Capture the cell that displays the provided text and extract its (x, y) central coordinate. 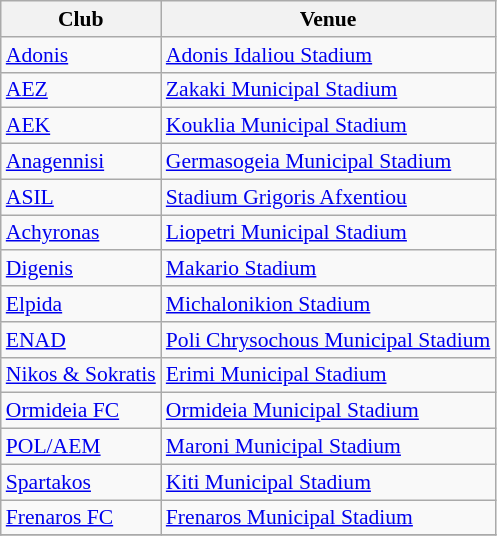
Spartakos (81, 482)
Frenaros FC (81, 518)
Maroni Municipal Stadium (328, 447)
Zakaki Municipal Stadium (328, 90)
Anagennisi (81, 162)
ASIL (81, 197)
AEK (81, 126)
Ormideia FC (81, 411)
Michalonikion Stadium (328, 304)
POL/AEM (81, 447)
Germasogeia Municipal Stadium (328, 162)
Nikos & Sokratis (81, 375)
Elpida (81, 304)
Club (81, 19)
Adonis Idaliou Stadium (328, 55)
Erimi Municipal Stadium (328, 375)
Adonis (81, 55)
Venue (328, 19)
Achyronas (81, 233)
Frenaros Municipal Stadium (328, 518)
Digenis (81, 269)
ENAD (81, 340)
Stadium Grigoris Afxentiou (328, 197)
Makario Stadium (328, 269)
Kiti Municipal Stadium (328, 482)
Kouklia Municipal Stadium (328, 126)
Ormideia Municipal Stadium (328, 411)
Poli Chrysochous Municipal Stadium (328, 340)
Liopetri Municipal Stadium (328, 233)
AEZ (81, 90)
